Identify which cell holds the provided text, then report its [X, Y] central coordinate. 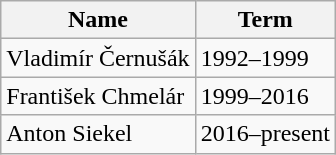
1999–2016 [265, 96]
Term [265, 20]
1992–1999 [265, 58]
Anton Siekel [98, 134]
Name [98, 20]
2016–present [265, 134]
František Chmelár [98, 96]
Vladimír Černušák [98, 58]
